Return [x, y] of the center of cell containing provided text 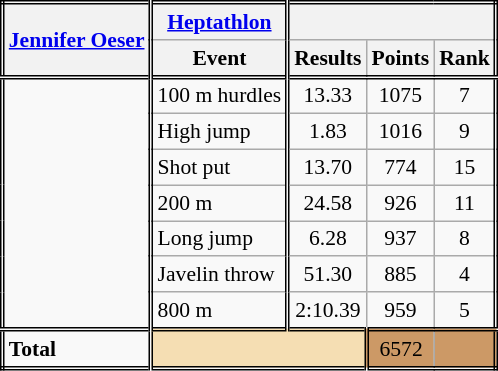
Rank [465, 58]
6.28 [328, 239]
Total [76, 348]
9 [465, 132]
200 m [220, 203]
1016 [400, 132]
937 [400, 239]
800 m [220, 310]
24.58 [328, 203]
High jump [220, 132]
926 [400, 203]
1075 [400, 96]
Event [220, 58]
Javelin throw [220, 275]
1.83 [328, 132]
13.33 [328, 96]
15 [465, 168]
51.30 [328, 275]
100 m hurdles [220, 96]
7 [465, 96]
6572 [400, 348]
885 [400, 275]
11 [465, 203]
Shot put [220, 168]
4 [465, 275]
5 [465, 310]
Points [400, 58]
Results [328, 58]
2:10.39 [328, 310]
959 [400, 310]
13.70 [328, 168]
774 [400, 168]
Long jump [220, 239]
Heptathlon [220, 22]
8 [465, 239]
Jennifer Oeser [76, 40]
